Detect which cell encompasses the target text, then output its (X, Y) center coordinate. 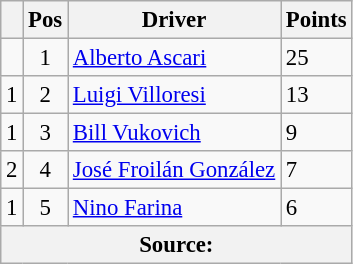
3 (46, 133)
Luigi Villoresi (174, 95)
Bill Vukovich (174, 133)
Points (316, 20)
Driver (174, 20)
Pos (46, 20)
Alberto Ascari (174, 58)
7 (316, 170)
9 (316, 133)
Source: (176, 245)
José Froilán González (174, 170)
4 (46, 170)
5 (46, 208)
6 (316, 208)
Nino Farina (174, 208)
13 (316, 95)
25 (316, 58)
